Identify which cell holds the provided text, then report its [x, y] central coordinate. 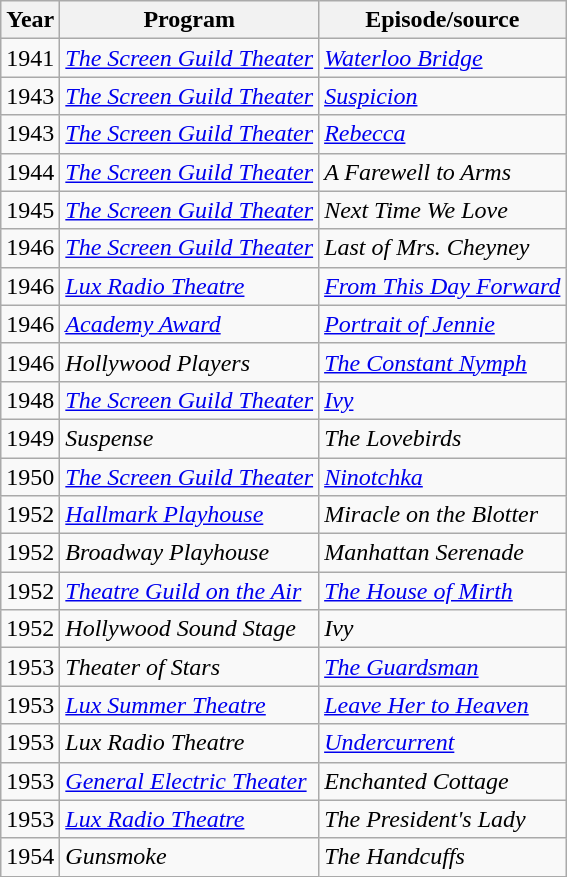
Theater of Stars [190, 667]
Manhattan Serenade [442, 553]
1945 [30, 210]
Theatre Guild on the Air [190, 591]
The Guardsman [442, 667]
A Farewell to Arms [442, 172]
The Constant Nymph [442, 362]
Ninotchka [442, 477]
Year [30, 20]
From This Day Forward [442, 286]
Rebecca [442, 134]
Episode/source [442, 20]
Hollywood Players [190, 362]
The Lovebirds [442, 438]
Suspense [190, 438]
1941 [30, 58]
Waterloo Bridge [442, 58]
Program [190, 20]
Leave Her to Heaven [442, 705]
Hollywood Sound Stage [190, 629]
Miracle on the Blotter [442, 515]
Portrait of Jennie [442, 324]
1954 [30, 857]
1944 [30, 172]
The House of Mirth [442, 591]
General Electric Theater [190, 781]
Suspicion [442, 96]
1950 [30, 477]
Last of Mrs. Cheyney [442, 248]
The President's Lady [442, 819]
Hallmark Playhouse [190, 515]
Broadway Playhouse [190, 553]
Undercurrent [442, 743]
Enchanted Cottage [442, 781]
1949 [30, 438]
Academy Award [190, 324]
Gunsmoke [190, 857]
Lux Summer Theatre [190, 705]
The Handcuffs [442, 857]
Next Time We Love [442, 210]
1948 [30, 400]
